Search for the cell housing the specified text and yield its [x, y] center coordinate. 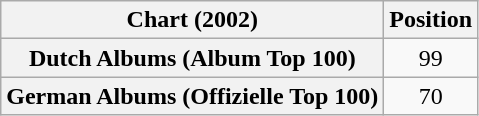
99 [431, 58]
German Albums (Offizielle Top 100) [192, 96]
Position [431, 20]
Dutch Albums (Album Top 100) [192, 58]
70 [431, 96]
Chart (2002) [192, 20]
